Detect which cell encompasses the target text, then output its (x, y) center coordinate. 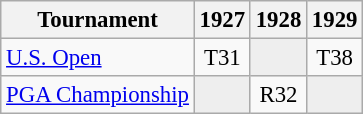
T38 (335, 58)
T31 (222, 58)
1928 (278, 20)
1929 (335, 20)
U.S. Open (98, 58)
PGA Championship (98, 95)
R32 (278, 95)
1927 (222, 20)
Tournament (98, 20)
